Extract the (x, y) coordinate from the center of the cell holding the provided text.  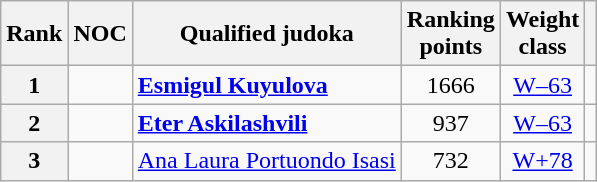
W+78 (542, 161)
2 (34, 123)
Ana Laura Portuondo Isasi (266, 161)
Esmigul Kuyulova (266, 85)
Rankingpoints (450, 34)
3 (34, 161)
1 (34, 85)
Rank (34, 34)
NOC (100, 34)
Weightclass (542, 34)
732 (450, 161)
Eter Askilashvili (266, 123)
Qualified judoka (266, 34)
1666 (450, 85)
937 (450, 123)
